Identify which cell holds the provided text, then report its (x, y) central coordinate. 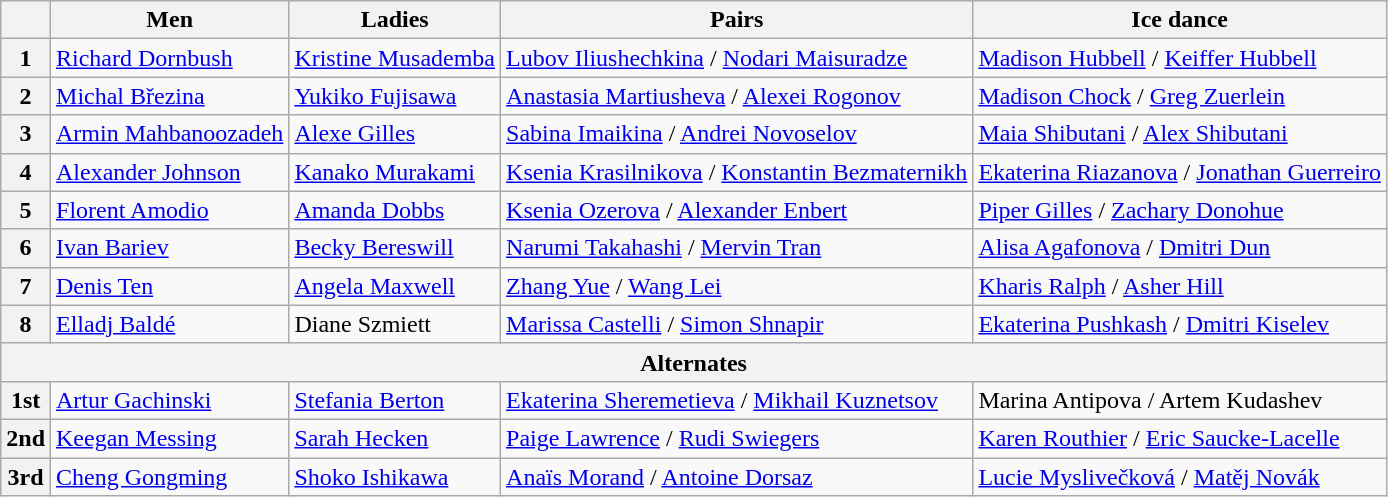
Alternates (694, 362)
1st (26, 400)
Ladies (395, 20)
Shoko Ishikawa (395, 477)
Ice dance (1180, 20)
Stefania Berton (395, 400)
Yukiko Fujisawa (395, 96)
Amanda Dobbs (395, 210)
Kanako Murakami (395, 172)
Elladj Baldé (170, 324)
5 (26, 210)
Artur Gachinski (170, 400)
Narumi Takahashi / Mervin Tran (737, 248)
Paige Lawrence / Rudi Swiegers (737, 438)
Sabina Imaikina / Andrei Novoselov (737, 134)
Kharis Ralph / Asher Hill (1180, 286)
Ksenia Ozerova / Alexander Enbert (737, 210)
Ivan Bariev (170, 248)
Kristine Musademba (395, 58)
Pairs (737, 20)
2nd (26, 438)
Anastasia Martiusheva / Alexei Rogonov (737, 96)
Men (170, 20)
Cheng Gongming (170, 477)
Keegan Messing (170, 438)
Madison Chock / Greg Zuerlein (1180, 96)
Marina Antipova / Artem Kudashev (1180, 400)
Anaïs Morand / Antoine Dorsaz (737, 477)
Lubov Iliushechkina / Nodari Maisuradze (737, 58)
Ekaterina Pushkash / Dmitri Kiselev (1180, 324)
Denis Ten (170, 286)
3 (26, 134)
7 (26, 286)
Ekaterina Riazanova / Jonathan Guerreiro (1180, 172)
Armin Mahbanoozadeh (170, 134)
Richard Dornbush (170, 58)
Angela Maxwell (395, 286)
Alexe Gilles (395, 134)
Alexander Johnson (170, 172)
Ekaterina Sheremetieva / Mikhail Kuznetsov (737, 400)
6 (26, 248)
3rd (26, 477)
Piper Gilles / Zachary Donohue (1180, 210)
Sarah Hecken (395, 438)
1 (26, 58)
Karen Routhier / Eric Saucke-Lacelle (1180, 438)
Maia Shibutani / Alex Shibutani (1180, 134)
Diane Szmiett (395, 324)
Lucie Myslivečková / Matěj Novák (1180, 477)
Zhang Yue / Wang Lei (737, 286)
Madison Hubbell / Keiffer Hubbell (1180, 58)
Alisa Agafonova / Dmitri Dun (1180, 248)
Becky Bereswill (395, 248)
Marissa Castelli / Simon Shnapir (737, 324)
2 (26, 96)
Florent Amodio (170, 210)
8 (26, 324)
4 (26, 172)
Ksenia Krasilnikova / Konstantin Bezmaternikh (737, 172)
Michal Březina (170, 96)
